From the cell containing the given text, extract its center point as (X, Y) coordinate. 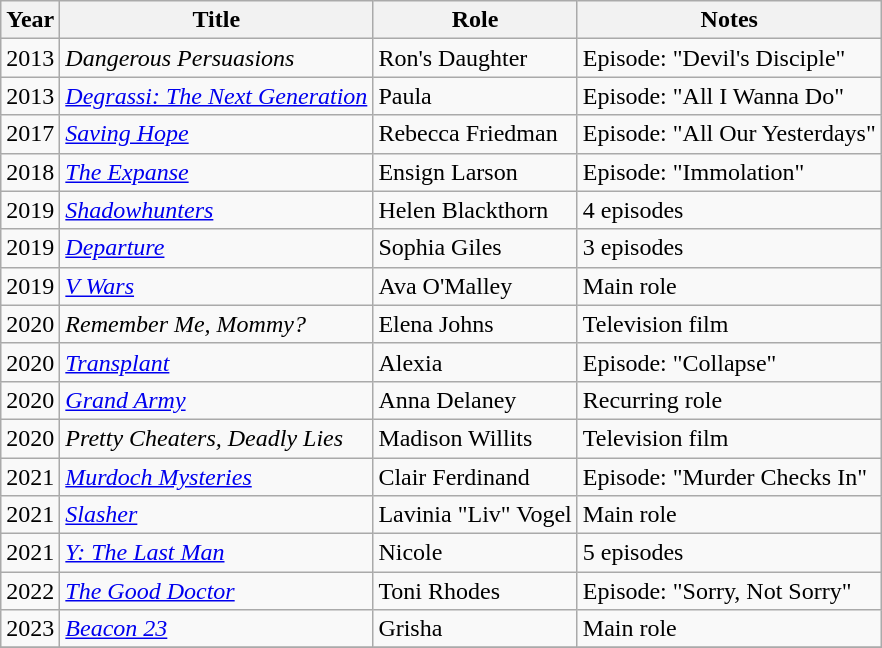
The Expanse (216, 172)
The Good Doctor (216, 591)
4 episodes (729, 210)
Episode: "Murder Checks In" (729, 477)
Paula (475, 96)
Ensign Larson (475, 172)
Episode: "Devil's Disciple" (729, 58)
Dangerous Persuasions (216, 58)
Clair Ferdinand (475, 477)
Ava O'Malley (475, 286)
Episode: "All Our Yesterdays" (729, 134)
Shadowhunters (216, 210)
Role (475, 20)
Elena Johns (475, 324)
Recurring role (729, 400)
5 episodes (729, 553)
Beacon 23 (216, 629)
Episode: "Immolation" (729, 172)
Murdoch Mysteries (216, 477)
Notes (729, 20)
Anna Delaney (475, 400)
Helen Blackthorn (475, 210)
Episode: "All I Wanna Do" (729, 96)
2017 (30, 134)
Lavinia "Liv" Vogel (475, 515)
Degrassi: The Next Generation (216, 96)
Y: The Last Man (216, 553)
2023 (30, 629)
2022 (30, 591)
Alexia (475, 362)
Madison Willits (475, 438)
Remember Me, Mommy? (216, 324)
Pretty Cheaters, Deadly Lies (216, 438)
Ron's Daughter (475, 58)
3 episodes (729, 248)
Saving Hope (216, 134)
2018 (30, 172)
Slasher (216, 515)
V Wars (216, 286)
Episode: "Collapse" (729, 362)
Rebecca Friedman (475, 134)
Title (216, 20)
Nicole (475, 553)
Year (30, 20)
Sophia Giles (475, 248)
Departure (216, 248)
Grand Army (216, 400)
Transplant (216, 362)
Toni Rhodes (475, 591)
Episode: "Sorry, Not Sorry" (729, 591)
Grisha (475, 629)
